Output the (x, y) coordinate of the center of the cell containing the given text.  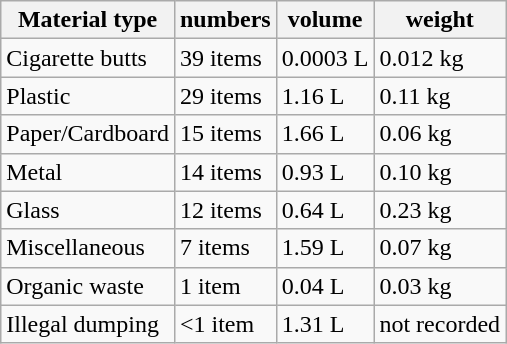
Material type (88, 20)
7 items (225, 248)
<1 item (225, 324)
volume (325, 20)
Paper/Cardboard (88, 134)
Cigarette butts (88, 58)
1.59 L (325, 248)
weight (440, 20)
0.10 kg (440, 172)
not recorded (440, 324)
Miscellaneous (88, 248)
39 items (225, 58)
1.16 L (325, 96)
1.31 L (325, 324)
15 items (225, 134)
0.04 L (325, 286)
Plastic (88, 96)
0.06 kg (440, 134)
Organic waste (88, 286)
1.66 L (325, 134)
numbers (225, 20)
Illegal dumping (88, 324)
0.012 kg (440, 58)
29 items (225, 96)
12 items (225, 210)
0.93 L (325, 172)
0.11 kg (440, 96)
0.03 kg (440, 286)
0.64 L (325, 210)
14 items (225, 172)
0.23 kg (440, 210)
0.07 kg (440, 248)
Metal (88, 172)
Glass (88, 210)
1 item (225, 286)
0.0003 L (325, 58)
